Search for the cell housing the specified text and yield its [x, y] center coordinate. 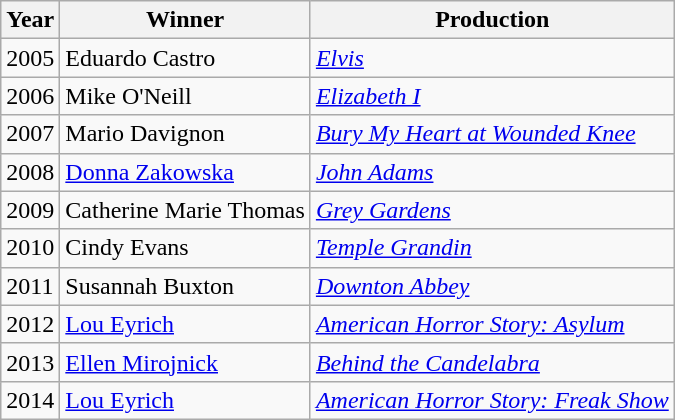
2012 [30, 324]
Eduardo Castro [186, 58]
Ellen Mirojnick [186, 362]
Bury My Heart at Wounded Knee [492, 134]
Grey Gardens [492, 210]
Mario Davignon [186, 134]
2007 [30, 134]
Temple Grandin [492, 248]
American Horror Story: Freak Show [492, 400]
John Adams [492, 172]
American Horror Story: Asylum [492, 324]
Behind the Candelabra [492, 362]
Donna Zakowska [186, 172]
2014 [30, 400]
2008 [30, 172]
Catherine Marie Thomas [186, 210]
2006 [30, 96]
2005 [30, 58]
Winner [186, 20]
Downton Abbey [492, 286]
2010 [30, 248]
Cindy Evans [186, 248]
Production [492, 20]
Elvis [492, 58]
Mike O'Neill [186, 96]
2013 [30, 362]
2011 [30, 286]
Year [30, 20]
2009 [30, 210]
Susannah Buxton [186, 286]
Elizabeth I [492, 96]
